Determine the (x, y) coordinate at the center of the cell enclosing the given text.  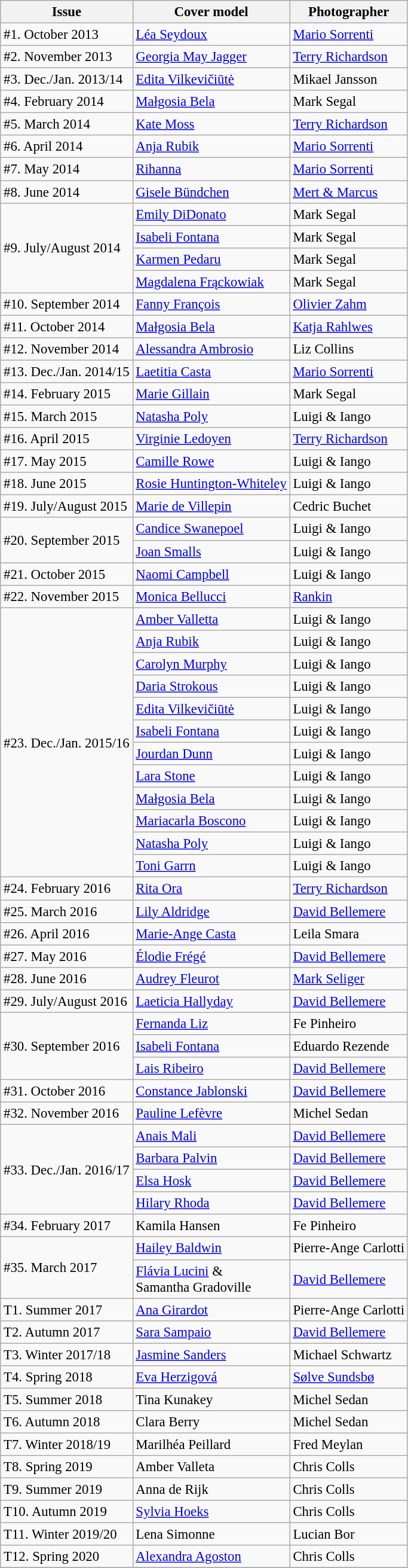
Clara Berry (211, 1422)
Monica Bellucci (211, 596)
#25. March 2016 (67, 911)
#27. May 2016 (67, 956)
#7. May 2014 (67, 169)
Audrey Fleurot (211, 978)
Fanny François (211, 304)
Lena Simonne (211, 1535)
#6. April 2014 (67, 147)
#14. February 2015 (67, 394)
Gisele Bündchen (211, 192)
Mikael Jansson (349, 80)
#16. April 2015 (67, 439)
#1. October 2013 (67, 35)
#34. February 2017 (67, 1226)
T2. Autumn 2017 (67, 1332)
Cedric Buchet (349, 507)
Amber Valletta (211, 619)
Alexandra Agoston (211, 1557)
T6. Autumn 2018 (67, 1422)
#2. November 2013 (67, 57)
#24. February 2016 (67, 889)
Kamila Hansen (211, 1226)
Marie de Villepin (211, 507)
Amber Valleta (211, 1467)
Carolyn Murphy (211, 664)
Naomi Campbell (211, 574)
Rihanna (211, 169)
#35. March 2017 (67, 1268)
Olivier Zahm (349, 304)
Anna de Rijk (211, 1490)
Candice Swanepoel (211, 529)
Katja Rahlwes (349, 327)
#4. February 2014 (67, 102)
Ana Girardot (211, 1310)
#26. April 2016 (67, 934)
#17. May 2015 (67, 462)
T9. Summer 2019 (67, 1490)
Alessandra Ambrosio (211, 349)
Cover model (211, 12)
T7. Winter 2018/19 (67, 1444)
Jourdan Dunn (211, 754)
Léa Seydoux (211, 35)
Michael Schwartz (349, 1355)
T4. Spring 2018 (67, 1377)
#32. November 2016 (67, 1114)
#20. September 2015 (67, 541)
T1. Summer 2017 (67, 1310)
Rankin (349, 596)
Lucian Bor (349, 1535)
T8. Spring 2019 (67, 1467)
Hailey Baldwin (211, 1249)
#8. June 2014 (67, 192)
Emily DiDonato (211, 214)
Sølve Sundsbø (349, 1377)
Marie-Ange Casta (211, 934)
Tina Kunakey (211, 1399)
#21. October 2015 (67, 574)
Issue (67, 12)
Eduardo Rezende (349, 1046)
Fernanda Liz (211, 1024)
Sylvia Hoeks (211, 1512)
Anais Mali (211, 1136)
Rosie Huntington-Whiteley (211, 484)
Barbara Palvin (211, 1158)
Eva Herzigová (211, 1377)
#22. November 2015 (67, 596)
#9. July/August 2014 (67, 248)
#29. July/August 2016 (67, 1001)
Mariacarla Boscono (211, 821)
Constance Jablonski (211, 1091)
Photographer (349, 12)
Élodie Frégé (211, 956)
#31. October 2016 (67, 1091)
T5. Summer 2018 (67, 1399)
Laetitia Casta (211, 371)
Marilhéa Peillard (211, 1444)
Lais Ribeiro (211, 1069)
#30. September 2016 (67, 1047)
Flávia Lucini &Samantha Gradoville (211, 1279)
Pauline Lefèvre (211, 1114)
Liz Collins (349, 349)
Sara Sampaio (211, 1332)
Lara Stone (211, 776)
#33. Dec./Jan. 2016/17 (67, 1170)
Daria Strokous (211, 687)
Elsa Hosk (211, 1181)
Rita Ora (211, 889)
Fred Meylan (349, 1444)
Marie Gillain (211, 394)
#12. November 2014 (67, 349)
#10. September 2014 (67, 304)
Virginie Ledoyen (211, 439)
#15. March 2015 (67, 417)
#23. Dec./Jan. 2015/16 (67, 743)
#3. Dec./Jan. 2013/14 (67, 80)
#18. June 2015 (67, 484)
T11. Winter 2019/20 (67, 1535)
Mark Seliger (349, 978)
Camille Rowe (211, 462)
#11. October 2014 (67, 327)
T12. Spring 2020 (67, 1557)
T3. Winter 2017/18 (67, 1355)
#13. Dec./Jan. 2014/15 (67, 371)
Magdalena Frąckowiak (211, 282)
Mert & Marcus (349, 192)
Georgia May Jagger (211, 57)
T10. Autumn 2019 (67, 1512)
Lily Aldridge (211, 911)
Joan Smalls (211, 551)
Karmen Pedaru (211, 259)
#5. March 2014 (67, 124)
Jasmine Sanders (211, 1355)
Toni Garrn (211, 867)
Hilary Rhoda (211, 1203)
#19. July/August 2015 (67, 507)
Leila Smara (349, 934)
#28. June 2016 (67, 978)
Kate Moss (211, 124)
Laeticia Hallyday (211, 1001)
